From the cell containing the given text, extract its center point as (x, y) coordinate. 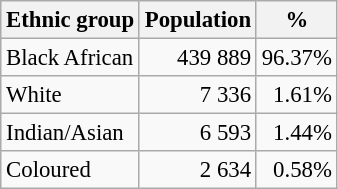
Ethnic group (70, 20)
Indian/Asian (70, 133)
96.37% (296, 58)
Black African (70, 58)
0.58% (296, 170)
6 593 (198, 133)
Population (198, 20)
% (296, 20)
1.44% (296, 133)
White (70, 95)
1.61% (296, 95)
2 634 (198, 170)
Coloured (70, 170)
439 889 (198, 58)
7 336 (198, 95)
